Extract the [x, y] coordinate from the center of the cell holding the provided text.  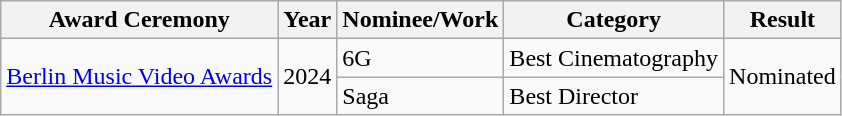
Best Director [614, 96]
Nominated [783, 77]
Nominee/Work [420, 20]
Best Cinematography [614, 58]
Category [614, 20]
2024 [308, 77]
Award Ceremony [140, 20]
Saga [420, 96]
6G [420, 58]
Result [783, 20]
Berlin Music Video Awards [140, 77]
Year [308, 20]
